Provide the (X, Y) coordinate of the cell's center where the given text is located.  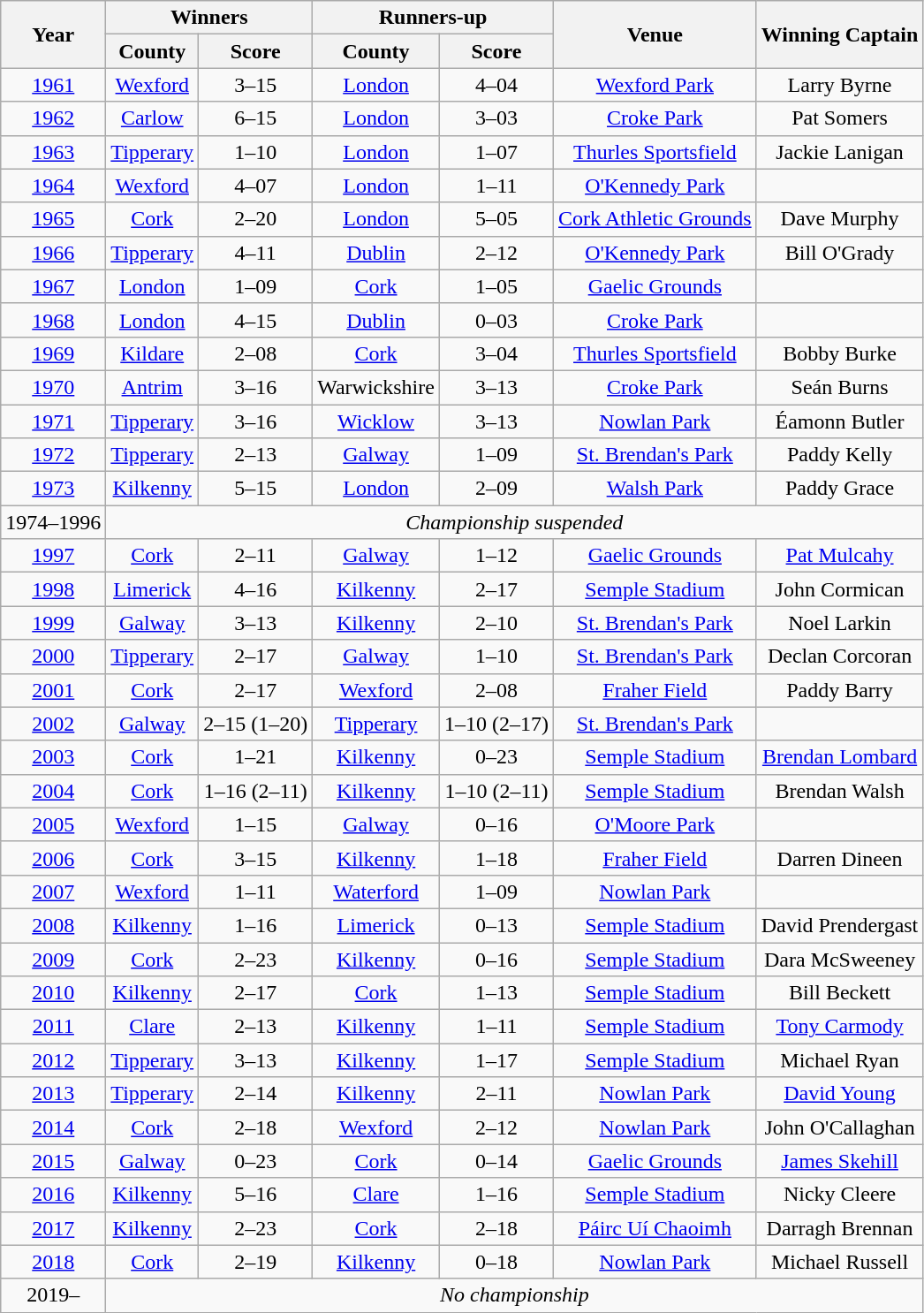
Brendan Lombard (839, 757)
2–14 (256, 1094)
Runners-up (433, 18)
1971 (53, 421)
2014 (53, 1127)
No championship (514, 1295)
John Cormican (839, 589)
1962 (53, 118)
1–15 (256, 824)
1998 (53, 589)
David Prendergast (839, 925)
2–10 (496, 623)
Jackie Lanigan (839, 152)
Larry Byrne (839, 85)
1961 (53, 85)
1–10 (2–17) (496, 724)
0–18 (496, 1262)
1966 (53, 253)
Paddy Barry (839, 690)
Wexford Park (655, 85)
Páirc Uí Chaoimh (655, 1228)
2011 (53, 1027)
2010 (53, 993)
1–21 (256, 757)
Nicky Cleere (839, 1195)
Year (53, 34)
2000 (53, 656)
2–19 (256, 1262)
1997 (53, 556)
Éamonn Butler (839, 421)
3–03 (496, 118)
1964 (53, 186)
1970 (53, 387)
Bobby Burke (839, 353)
1–16 (2–11) (256, 791)
2007 (53, 892)
Bill Beckett (839, 993)
Wicklow (376, 421)
4–04 (496, 85)
4–11 (256, 253)
5–15 (256, 489)
1–17 (496, 1060)
Walsh Park (655, 489)
1–18 (496, 858)
Antrim (152, 387)
Paddy Kelly (839, 455)
1–07 (496, 152)
2–09 (496, 489)
1–13 (496, 993)
1968 (53, 320)
1–12 (496, 556)
1973 (53, 489)
Tony Carmody (839, 1027)
Darren Dineen (839, 858)
Darragh Brennan (839, 1228)
Cork Athletic Grounds (655, 219)
Winners (209, 18)
2017 (53, 1228)
0–14 (496, 1161)
Seán Burns (839, 387)
2–20 (256, 219)
1972 (53, 455)
4–15 (256, 320)
2002 (53, 724)
1999 (53, 623)
Brendan Walsh (839, 791)
O'Moore Park (655, 824)
4–16 (256, 589)
Pat Mulcahy (839, 556)
2009 (53, 959)
1–05 (496, 286)
Warwickshire (376, 387)
2–15 (1–20) (256, 724)
0–13 (496, 925)
2003 (53, 757)
David Young (839, 1094)
1969 (53, 353)
2012 (53, 1060)
4–07 (256, 186)
Dara McSweeney (839, 959)
1974–1996 (53, 522)
1965 (53, 219)
5–16 (256, 1195)
2018 (53, 1262)
Waterford (376, 892)
1–10 (2–11) (496, 791)
2015 (53, 1161)
2013 (53, 1094)
Michael Russell (839, 1262)
Pat Somers (839, 118)
2001 (53, 690)
Michael Ryan (839, 1060)
2019– (53, 1295)
2006 (53, 858)
2005 (53, 824)
Venue (655, 34)
1967 (53, 286)
6–15 (256, 118)
Championship suspended (514, 522)
2016 (53, 1195)
Declan Corcoran (839, 656)
Bill O'Grady (839, 253)
2008 (53, 925)
Carlow (152, 118)
3–04 (496, 353)
Paddy Grace (839, 489)
Kildare (152, 353)
Noel Larkin (839, 623)
Dave Murphy (839, 219)
2004 (53, 791)
5–05 (496, 219)
0–03 (496, 320)
John O'Callaghan (839, 1127)
James Skehill (839, 1161)
Winning Captain (839, 34)
1963 (53, 152)
